Find where the given text appears and provide that cell's center as [X, Y] coordinate. 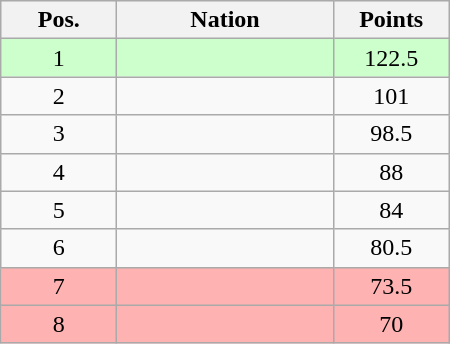
88 [391, 172]
Pos. [59, 20]
2 [59, 96]
6 [59, 248]
122.5 [391, 58]
Points [391, 20]
5 [59, 210]
101 [391, 96]
84 [391, 210]
1 [59, 58]
7 [59, 286]
98.5 [391, 134]
80.5 [391, 248]
4 [59, 172]
8 [59, 324]
Nation [225, 20]
73.5 [391, 286]
3 [59, 134]
70 [391, 324]
